Capture the cell that displays the provided text and extract its [x, y] central coordinate. 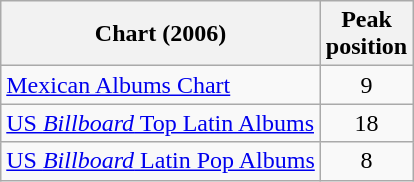
Mexican Albums Chart [161, 85]
Chart (2006) [161, 34]
US Billboard Latin Pop Albums [161, 161]
18 [366, 123]
9 [366, 85]
Peakposition [366, 34]
8 [366, 161]
US Billboard Top Latin Albums [161, 123]
